Pinpoint the cell where the given text exists, returning its (X, Y) midpoint coordinate. 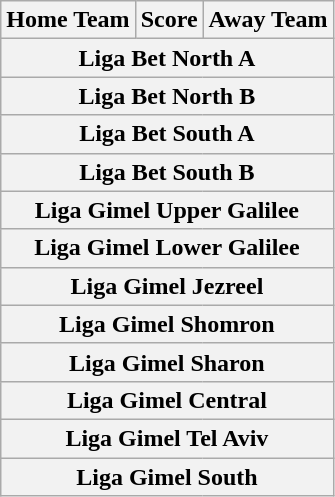
Liga Bet North B (167, 96)
Liga Gimel South (167, 477)
Score (169, 20)
Liga Gimel Tel Aviv (167, 438)
Liga Gimel Shomron (167, 324)
Liga Gimel Lower Galilee (167, 248)
Liga Bet South A (167, 134)
Liga Gimel Central (167, 400)
Home Team (68, 20)
Liga Gimel Sharon (167, 362)
Liga Bet North A (167, 58)
Liga Bet South B (167, 172)
Liga Gimel Upper Galilee (167, 210)
Liga Gimel Jezreel (167, 286)
Away Team (268, 20)
